Return [x, y] of the center of cell containing provided text 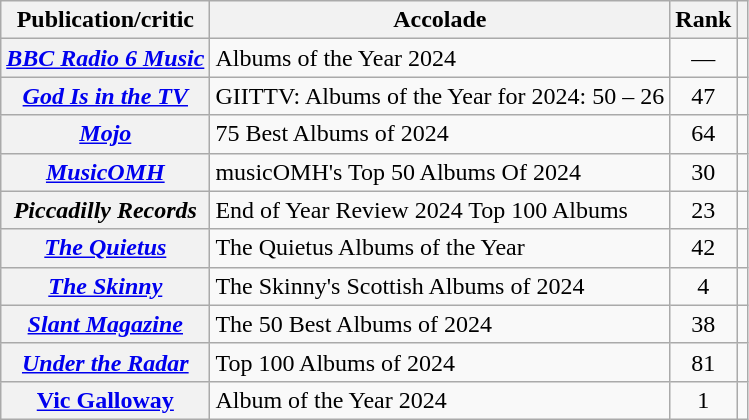
Mojo [106, 134]
GIITTV: Albums of the Year for 2024: 50 – 26 [440, 96]
38 [704, 324]
Album of the Year 2024 [440, 400]
BBC Radio 6 Music [106, 58]
47 [704, 96]
The Quietus [106, 248]
— [704, 58]
musicOMH's Top 50 Albums Of 2024 [440, 172]
The 50 Best Albums of 2024 [440, 324]
Under the Radar [106, 362]
81 [704, 362]
Slant Magazine [106, 324]
Publication/critic [106, 20]
God Is in the TV [106, 96]
30 [704, 172]
End of Year Review 2024 Top 100 Albums [440, 210]
The Skinny's Scottish Albums of 2024 [440, 286]
The Skinny [106, 286]
64 [704, 134]
4 [704, 286]
23 [704, 210]
MusicOMH [106, 172]
75 Best Albums of 2024 [440, 134]
Vic Galloway [106, 400]
42 [704, 248]
Accolade [440, 20]
Albums of the Year 2024 [440, 58]
Top 100 Albums of 2024 [440, 362]
Piccadilly Records [106, 210]
The Quietus Albums of the Year [440, 248]
1 [704, 400]
Rank [704, 20]
